Detect which cell encompasses the target text, then output its [x, y] center coordinate. 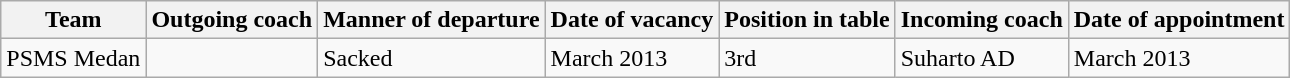
Position in table [807, 20]
3rd [807, 58]
Outgoing coach [232, 20]
PSMS Medan [74, 58]
Sacked [432, 58]
Team [74, 20]
Date of vacancy [632, 20]
Suharto AD [982, 58]
Incoming coach [982, 20]
Manner of departure [432, 20]
Date of appointment [1179, 20]
